Return the [X, Y] coordinate for the center point of the cell that contains the specified text.  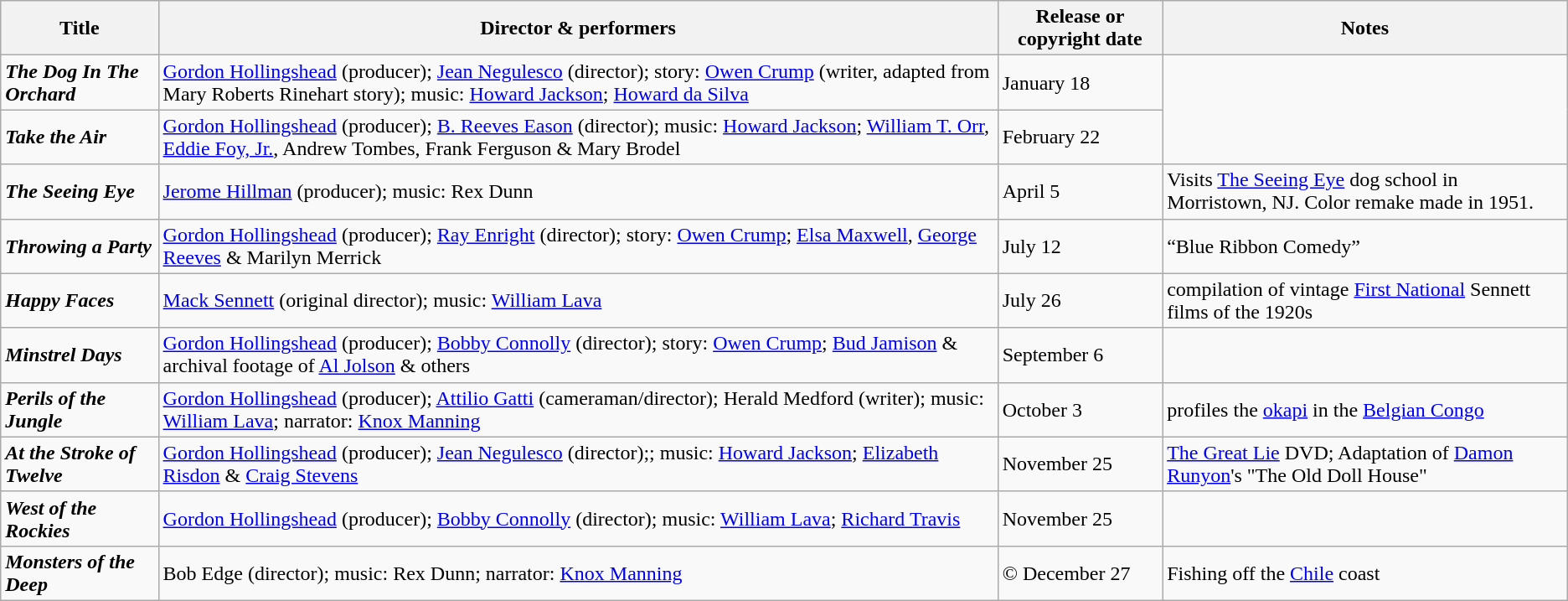
The Dog In The Orchard [80, 82]
© December 27 [1080, 573]
Gordon Hollingshead (producer); Ray Enright (director); story: Owen Crump; Elsa Maxwell, George Reeves & Marilyn Merrick [578, 246]
Director & performers [578, 28]
Title [80, 28]
Visits The Seeing Eye dog school in Morristown, NJ. Color remake made in 1951. [1365, 191]
Minstrel Days [80, 355]
Mack Sennett (original director); music: William Lava [578, 300]
July 12 [1080, 246]
July 26 [1080, 300]
Gordon Hollingshead (producer); Jean Negulesco (director);; music: Howard Jackson; Elizabeth Risdon & Craig Stevens [578, 464]
Happy Faces [80, 300]
Gordon Hollingshead (producer); Bobby Connolly (director); music: William Lava; Richard Travis [578, 518]
Bob Edge (director); music: Rex Dunn; narrator: Knox Manning [578, 573]
January 18 [1080, 82]
Fishing off the Chile coast [1365, 573]
Jerome Hillman (producer); music: Rex Dunn [578, 191]
Gordon Hollingshead (producer); Attilio Gatti (cameraman/director); Herald Medford (writer); music: William Lava; narrator: Knox Manning [578, 409]
February 22 [1080, 137]
West of the Rockies [80, 518]
Release or copyright date [1080, 28]
Notes [1365, 28]
The Seeing Eye [80, 191]
Monsters of the Deep [80, 573]
Gordon Hollingshead (producer); Bobby Connolly (director); story: Owen Crump; Bud Jamison & archival footage of Al Jolson & others [578, 355]
The Great Lie DVD; Adaptation of Damon Runyon's "The Old Doll House" [1365, 464]
September 6 [1080, 355]
compilation of vintage First National Sennett films of the 1920s [1365, 300]
profiles the okapi in the Belgian Congo [1365, 409]
Throwing a Party [80, 246]
October 3 [1080, 409]
Perils of the Jungle [80, 409]
Take the Air [80, 137]
April 5 [1080, 191]
“Blue Ribbon Comedy” [1365, 246]
At the Stroke of Twelve [80, 464]
